Locate the cell with the specified text and output its (X, Y) center coordinate. 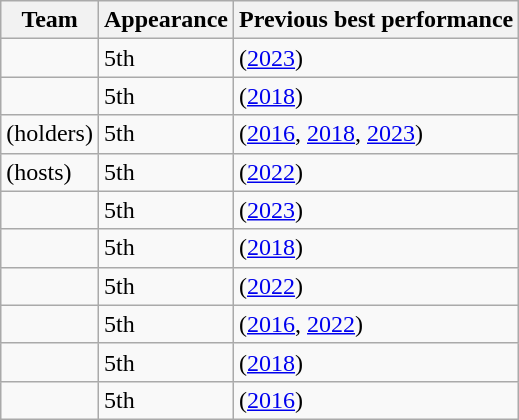
Previous best performance (376, 20)
(2016, 2018, 2023) (376, 134)
(2016, 2022) (376, 324)
(hosts) (50, 172)
(holders) (50, 134)
Appearance (166, 20)
(2016) (376, 400)
Team (50, 20)
